From the cell containing the given text, extract its center point as [X, Y] coordinate. 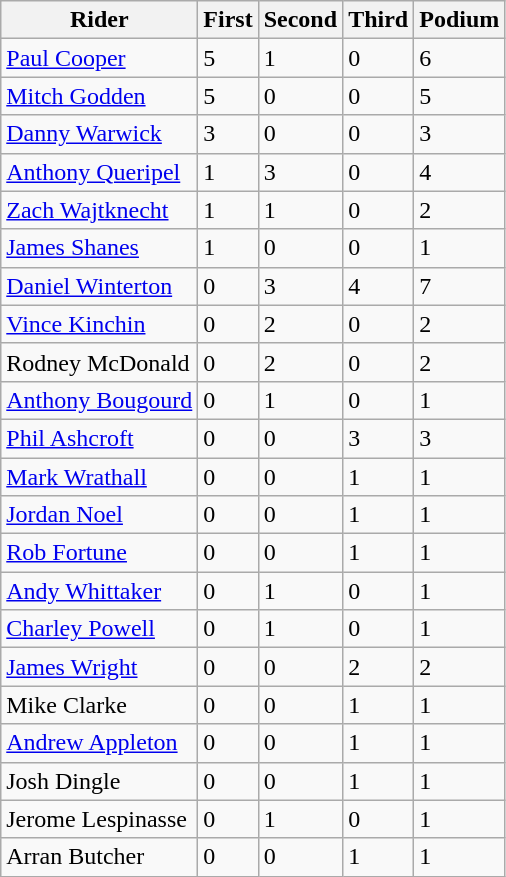
Josh Dingle [100, 781]
Vince Kinchin [100, 324]
Paul Cooper [100, 58]
Second [300, 20]
Rob Fortune [100, 553]
Daniel Winterton [100, 286]
James Shanes [100, 248]
Podium [460, 20]
Andy Whittaker [100, 591]
Mark Wrathall [100, 477]
Zach Wajtknecht [100, 210]
James Wright [100, 667]
Anthony Queripel [100, 172]
Phil Ashcroft [100, 438]
Mitch Godden [100, 96]
Rider [100, 20]
Anthony Bougourd [100, 400]
7 [460, 286]
Danny Warwick [100, 134]
Jerome Lespinasse [100, 819]
Rodney McDonald [100, 362]
Jordan Noel [100, 515]
Andrew Appleton [100, 743]
First [228, 20]
Arran Butcher [100, 857]
Charley Powell [100, 629]
Third [378, 20]
6 [460, 58]
Mike Clarke [100, 705]
